Provide the [x, y] coordinate of the cell's center where the given text is located.  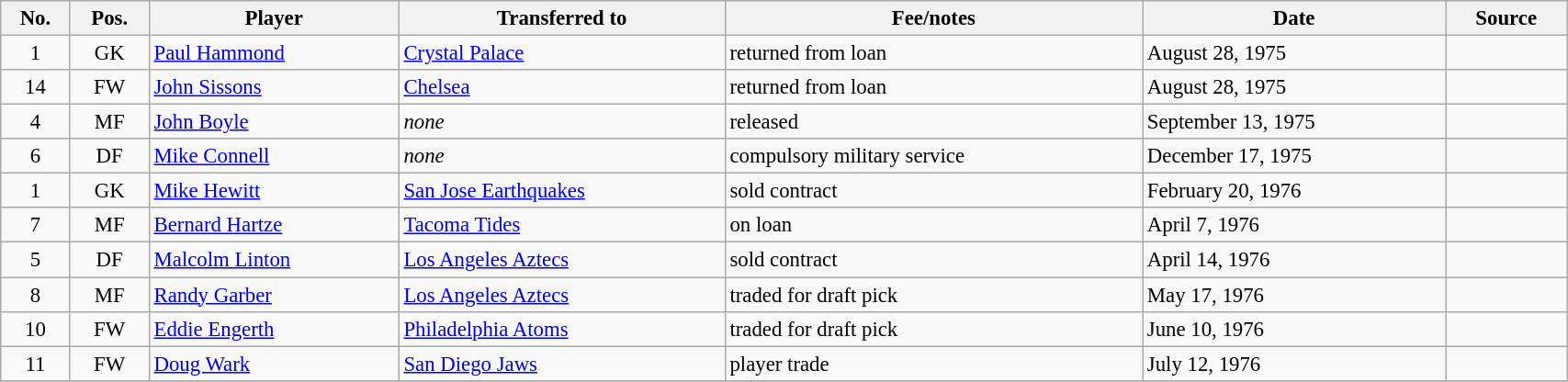
Mike Connell [274, 156]
Transferred to [562, 18]
player trade [933, 364]
8 [35, 295]
John Boyle [274, 122]
14 [35, 87]
September 13, 1975 [1294, 122]
Mike Hewitt [274, 191]
Randy Garber [274, 295]
10 [35, 329]
June 10, 1976 [1294, 329]
Crystal Palace [562, 53]
Doug Wark [274, 364]
Eddie Engerth [274, 329]
Source [1506, 18]
released [933, 122]
John Sissons [274, 87]
7 [35, 225]
Philadelphia Atoms [562, 329]
May 17, 1976 [1294, 295]
compulsory military service [933, 156]
April 14, 1976 [1294, 260]
4 [35, 122]
Date [1294, 18]
December 17, 1975 [1294, 156]
Malcolm Linton [274, 260]
July 12, 1976 [1294, 364]
April 7, 1976 [1294, 225]
on loan [933, 225]
Bernard Hartze [274, 225]
Fee/notes [933, 18]
Tacoma Tides [562, 225]
No. [35, 18]
San Diego Jaws [562, 364]
February 20, 1976 [1294, 191]
Paul Hammond [274, 53]
Pos. [109, 18]
San Jose Earthquakes [562, 191]
11 [35, 364]
Chelsea [562, 87]
6 [35, 156]
5 [35, 260]
Player [274, 18]
